Determine the [X, Y] coordinate at the center of the cell enclosing the given text.  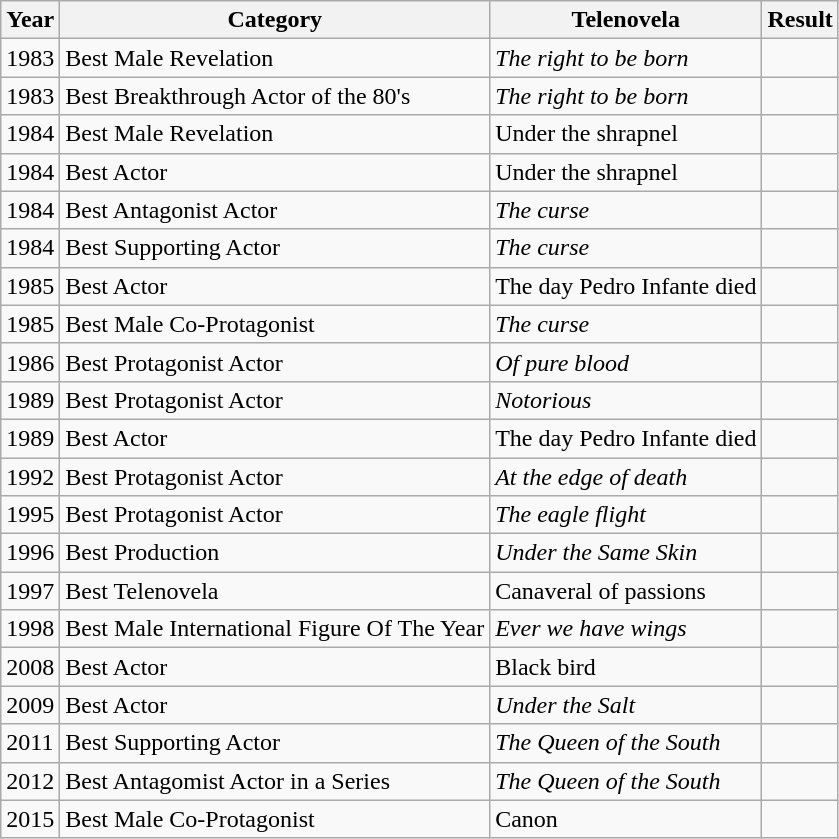
2009 [30, 705]
1992 [30, 477]
2008 [30, 667]
Telenovela [626, 20]
At the edge of death [626, 477]
1997 [30, 591]
Black bird [626, 667]
2012 [30, 781]
1996 [30, 553]
Notorious [626, 400]
The eagle flight [626, 515]
Ever we have wings [626, 629]
Best Telenovela [275, 591]
2015 [30, 819]
Category [275, 20]
Result [800, 20]
Best Production [275, 553]
1995 [30, 515]
Best Antagonist Actor [275, 210]
2011 [30, 743]
Canaveral of passions [626, 591]
Canon [626, 819]
Of pure blood [626, 362]
Best Breakthrough Actor of the 80's [275, 96]
Best Antagomist Actor in a Series [275, 781]
1998 [30, 629]
1986 [30, 362]
Under the Salt [626, 705]
Under the Same Skin [626, 553]
Best Male International Figure Of The Year [275, 629]
Year [30, 20]
